Find where the given text appears and provide that cell's center as [x, y] coordinate. 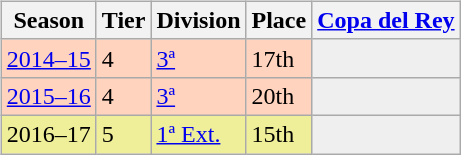
2015–16 [48, 96]
20th [279, 96]
5 [124, 134]
1ª Ext. [198, 134]
15th [279, 134]
2014–15 [48, 58]
2016–17 [48, 134]
Copa del Rey [386, 20]
Season [48, 20]
17th [279, 58]
Place [279, 20]
Division [198, 20]
Tier [124, 20]
